Return the (x, y) coordinate for the center point of the cell that contains the specified text.  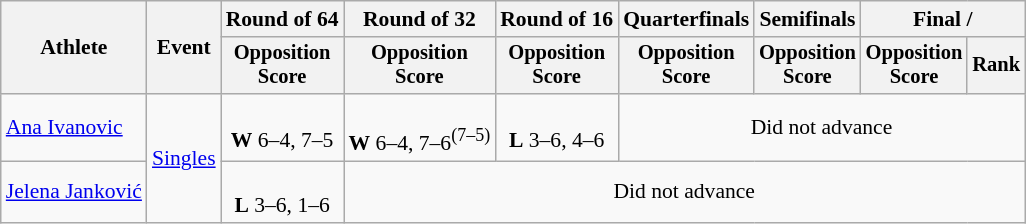
L 3–6, 1–6 (282, 192)
Singles (184, 158)
Round of 16 (556, 19)
L 3–6, 4–6 (556, 128)
Final / (943, 19)
Ana Ivanovic (74, 128)
Round of 32 (420, 19)
Semifinals (808, 19)
Athlete (74, 48)
W 6–4, 7–5 (282, 128)
Quarterfinals (686, 19)
Round of 64 (282, 19)
Event (184, 48)
Jelena Janković (74, 192)
Rank (996, 66)
W 6–4, 7–6(7–5) (420, 128)
